Locate the cell with the specified text and output its [X, Y] center coordinate. 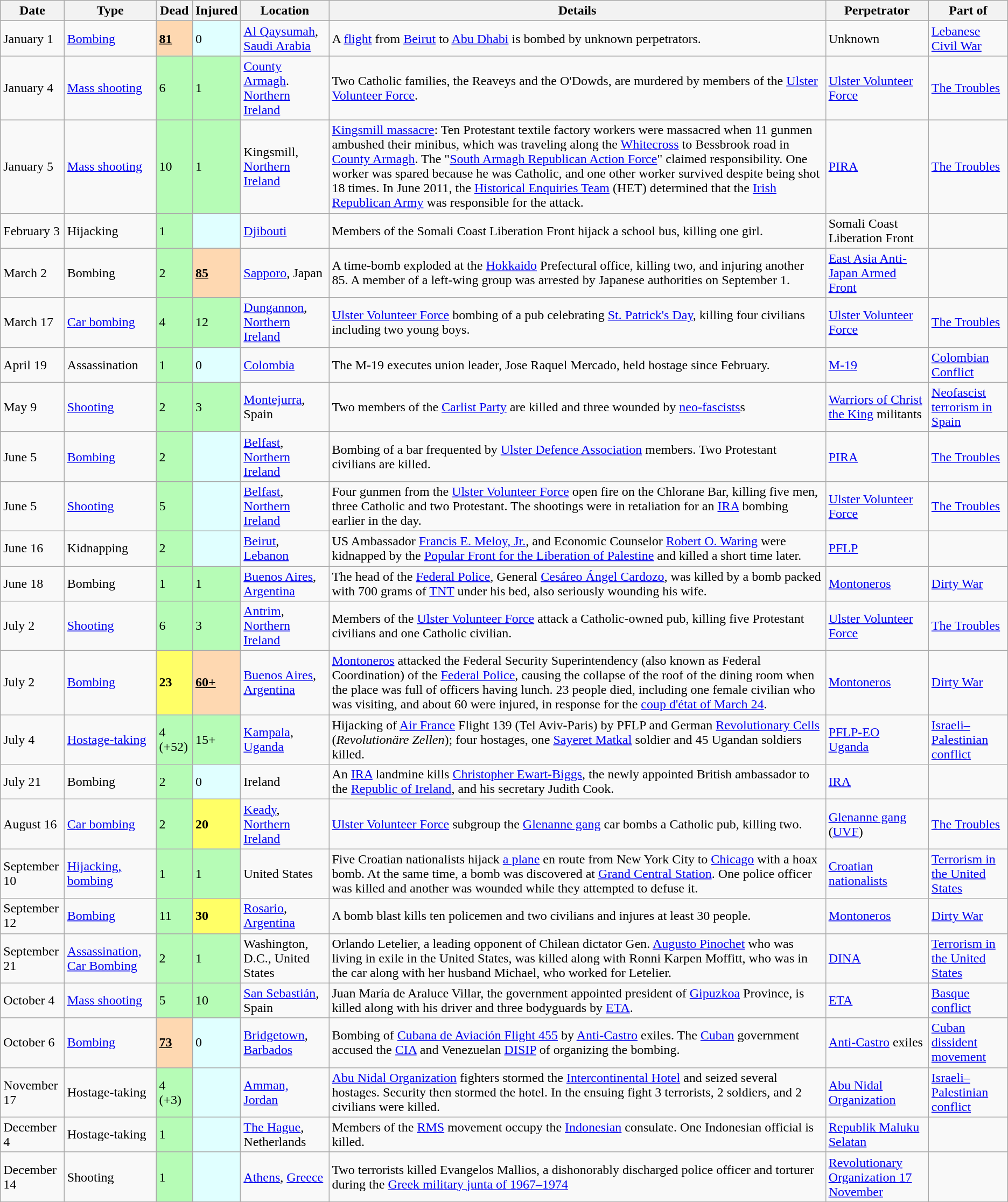
Location [285, 11]
Croatian nationalists [877, 874]
East Asia Anti-Japan Armed Front [877, 273]
Two Catholic families, the Reaveys and the O'Dowds, are murdered by members of the Ulster Volunteer Force. [577, 88]
July 21 [32, 782]
DINA [877, 958]
Keady, Northern Ireland [285, 824]
March 2 [32, 273]
30 [216, 916]
A bomb blast kills ten policemen and two civilians and injures at least 30 people. [577, 916]
Ireland [285, 782]
IRA [877, 782]
January 5 [32, 167]
Hijacking, bombing [110, 874]
Revolutionary Organization 17 November [877, 1177]
Juan María de Araluce Villar, the government appointed president of Gipuzkoa Province, is killed along with his driver and three bodyguards by ETA. [577, 1000]
Assassination, Car Bombing [110, 958]
85 [216, 273]
September 21 [32, 958]
United States [285, 874]
M-19 [877, 365]
Amman, Jordan [285, 1092]
Injured [216, 11]
January 1 [32, 39]
Colombian Conflict [968, 365]
Glenanne gang (UVF) [877, 824]
Colombia [285, 365]
June 16 [32, 548]
Beirut, Lebanon [285, 548]
Bombing of Cubana de Aviación Flight 455 by Anti-Castro exiles. The Cuban government accused the CIA and Venezuelan DISIP of organizing the bombing. [577, 1043]
Warriors of Christ the King militants [877, 407]
4 [174, 322]
August 16 [32, 824]
73 [174, 1043]
October 4 [32, 1000]
Antrim, Northern Ireland [285, 626]
May 9 [32, 407]
The Hague, Netherlands [285, 1135]
November 17 [32, 1092]
PFLP-EO Uganda [877, 740]
20 [216, 824]
PFLP [877, 548]
Details [577, 11]
Dead [174, 11]
Somali Coast Liberation Front [877, 230]
Members of the RMS movement occupy the Indonesian consulate. One Indonesian official is killed. [577, 1135]
23 [174, 683]
April 19 [32, 365]
July 4 [32, 740]
The M-19 executes union leader, Jose Raquel Mercado, held hostage since February. [577, 365]
Rosario, Argentina [285, 916]
60+ [216, 683]
February 3 [32, 230]
January 4 [32, 88]
Ulster Volunteer Force subgroup the Glenanne gang car bombs a Catholic pub, killing two. [577, 824]
San Sebastián, Spain [285, 1000]
Sapporo, Japan [285, 273]
September 12 [32, 916]
81 [174, 39]
Cuban dissident movement [968, 1043]
Type [110, 11]
Members of the Ulster Volunteer Force attack a Catholic-owned pub, killing five Protestant civilians and one Catholic civilian. [577, 626]
September 10 [32, 874]
County Armagh. Northern Ireland [285, 88]
December 14 [32, 1177]
Two members of the Carlist Party are killed and three wounded by neo-fascistss [577, 407]
June 18 [32, 584]
Dungannon, Northern Ireland [285, 322]
Washington, D.C., United States [285, 958]
Assassination [110, 365]
Abu Nidal Organization [877, 1092]
Unknown [877, 39]
Anti-Castro exiles [877, 1043]
Kingsmill, Northern Ireland [285, 167]
11 [174, 916]
Bombing of a bar frequented by Ulster Defence Association members. Two Protestant civilians are killed. [577, 456]
Bridgetown, Barbados [285, 1043]
Neofascist terrorism in Spain [968, 407]
Basque conflict [968, 1000]
4 (+52) [174, 740]
An IRA landmine kills Christopher Ewart-Biggs, the newly appointed British ambassador to the Republic of Ireland, and his secretary Judith Cook. [577, 782]
Lebanese Civil War [968, 39]
Republik Maluku Selatan [877, 1135]
12 [216, 322]
Kampala, Uganda [285, 740]
Kidnapping [110, 548]
Perpetrator [877, 11]
Two terrorists killed Evangelos Mallios, a dishonorably discharged police officer and torturer during the Greek military junta of 1967–1974 [577, 1177]
Members of the Somali Coast Liberation Front hijack a school bus, killing one girl. [577, 230]
Djibouti [285, 230]
15+ [216, 740]
Part of [968, 11]
ETA [877, 1000]
Al Qaysumah, Saudi Arabia [285, 39]
December 4 [32, 1135]
March 17 [32, 322]
October 6 [32, 1043]
Montejurra, Spain [285, 407]
A flight from Beirut to Abu Dhabi is bombed by unknown perpetrators. [577, 39]
Hijacking [110, 230]
Athens, Greece [285, 1177]
4 (+3) [174, 1092]
Date [32, 11]
Ulster Volunteer Force bombing of a pub celebrating St. Patrick's Day, killing four civilians including two young boys. [577, 322]
